Search for the cell housing the specified text and yield its (x, y) center coordinate. 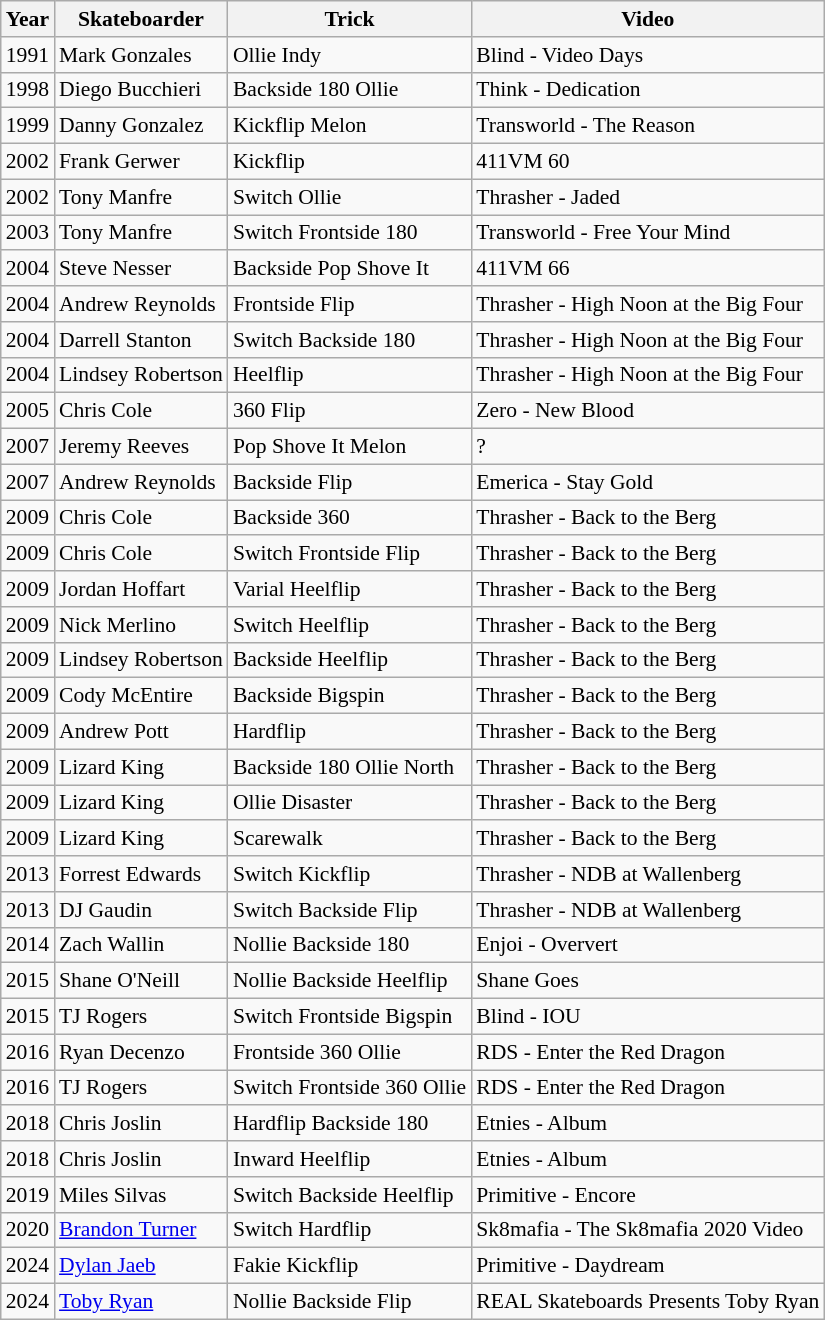
Shane Goes (648, 981)
2020 (28, 1230)
? (648, 447)
Switch Frontside 180 (350, 233)
Trick (350, 19)
REAL Skateboards Presents Toby Ryan (648, 1302)
1998 (28, 90)
Video (648, 19)
Transworld - The Reason (648, 126)
2005 (28, 411)
2019 (28, 1195)
Sk8mafia - The Sk8mafia 2020 Video (648, 1230)
Switch Backside 180 (350, 340)
Forrest Edwards (141, 874)
Ollie Indy (350, 55)
Cody McEntire (141, 696)
Nick Merlino (141, 625)
Shane O'Neill (141, 981)
Switch Kickflip (350, 874)
Switch Hardflip (350, 1230)
Miles Silvas (141, 1195)
Mark Gonzales (141, 55)
411VM 60 (648, 162)
Hardflip (350, 732)
Ryan Decenzo (141, 1052)
Backside 360 (350, 518)
Darrell Stanton (141, 340)
Think - Dedication (648, 90)
1999 (28, 126)
Backside Heelflip (350, 660)
Zach Wallin (141, 945)
Switch Heelflip (350, 625)
360 Flip (350, 411)
Frank Gerwer (141, 162)
Switch Frontside 360 Ollie (350, 1088)
Varial Heelflip (350, 589)
Kickflip Melon (350, 126)
2014 (28, 945)
DJ Gaudin (141, 910)
Year (28, 19)
Toby Ryan (141, 1302)
Blind - Video Days (648, 55)
Dylan Jaeb (141, 1266)
Fakie Kickflip (350, 1266)
Enjoi - Oververt (648, 945)
Danny Gonzalez (141, 126)
Blind - IOU (648, 1017)
Transworld - Free Your Mind (648, 233)
Brandon Turner (141, 1230)
Steve Nesser (141, 269)
Switch Backside Heelflip (350, 1195)
Thrasher - Jaded (648, 197)
Backside 180 Ollie North (350, 767)
Heelflip (350, 375)
Scarewalk (350, 839)
Kickflip (350, 162)
Backside Bigspin (350, 696)
Pop Shove It Melon (350, 447)
Jeremy Reeves (141, 447)
Backside Pop Shove It (350, 269)
Primitive - Daydream (648, 1266)
Frontside 360 Ollie (350, 1052)
411VM 66 (648, 269)
Emerica - Stay Gold (648, 482)
Frontside Flip (350, 304)
Zero - New Blood (648, 411)
Backside Flip (350, 482)
Backside 180 Ollie (350, 90)
Nollie Backside Flip (350, 1302)
Nollie Backside 180 (350, 945)
Switch Ollie (350, 197)
Switch Frontside Bigspin (350, 1017)
Ollie Disaster (350, 803)
2003 (28, 233)
Primitive - Encore (648, 1195)
Hardflip Backside 180 (350, 1124)
Skateboarder (141, 19)
Switch Backside Flip (350, 910)
Jordan Hoffart (141, 589)
Nollie Backside Heelflip (350, 981)
Andrew Pott (141, 732)
1991 (28, 55)
Inward Heelflip (350, 1159)
Switch Frontside Flip (350, 554)
Diego Bucchieri (141, 90)
